Locate the cell with the specified text and output its (X, Y) center coordinate. 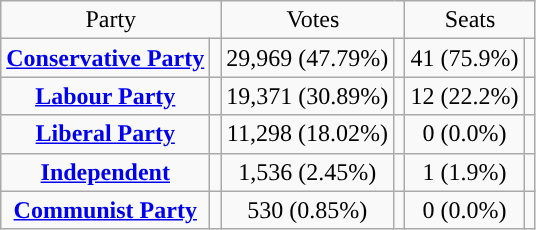
Seats (470, 20)
Labour Party (106, 96)
530 (0.85%) (308, 210)
Party (111, 20)
Votes (313, 20)
1,536 (2.45%) (308, 172)
12 (22.2%) (464, 96)
29,969 (47.79%) (308, 58)
1 (1.9%) (464, 172)
19,371 (30.89%) (308, 96)
Liberal Party (106, 134)
Communist Party (106, 210)
11,298 (18.02%) (308, 134)
41 (75.9%) (464, 58)
Independent (106, 172)
Conservative Party (106, 58)
